Search for the cell housing the specified text and yield its (X, Y) center coordinate. 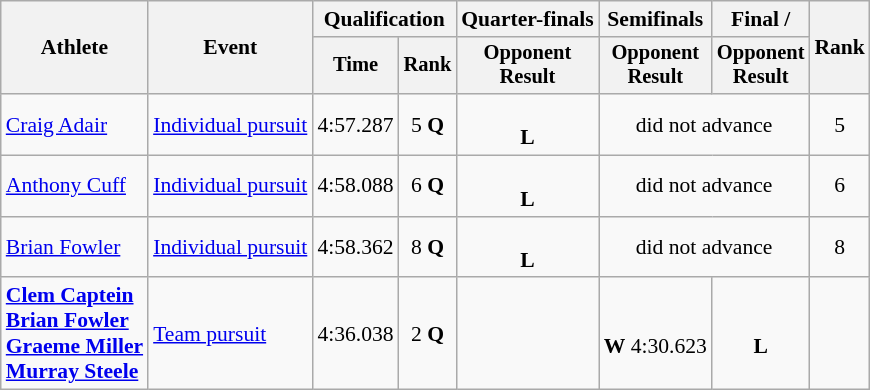
Final / (760, 19)
8 (840, 248)
Clem CapteinBrian FowlerGraeme MillerMurray Steele (74, 334)
Brian Fowler (74, 248)
5 Q (428, 124)
Semifinals (656, 19)
4:58.362 (355, 248)
Athlete (74, 48)
Craig Adair (74, 124)
4:36.038 (355, 334)
5 (840, 124)
2 Q (428, 334)
4:58.088 (355, 186)
6 Q (428, 186)
Quarter-finals (527, 19)
8 Q (428, 248)
Team pursuit (230, 334)
W 4:30.623 (656, 334)
Anthony Cuff (74, 186)
Qualification (384, 19)
Time (355, 66)
4:57.287 (355, 124)
6 (840, 186)
Event (230, 48)
